Identify which cell holds the provided text, then report its (x, y) central coordinate. 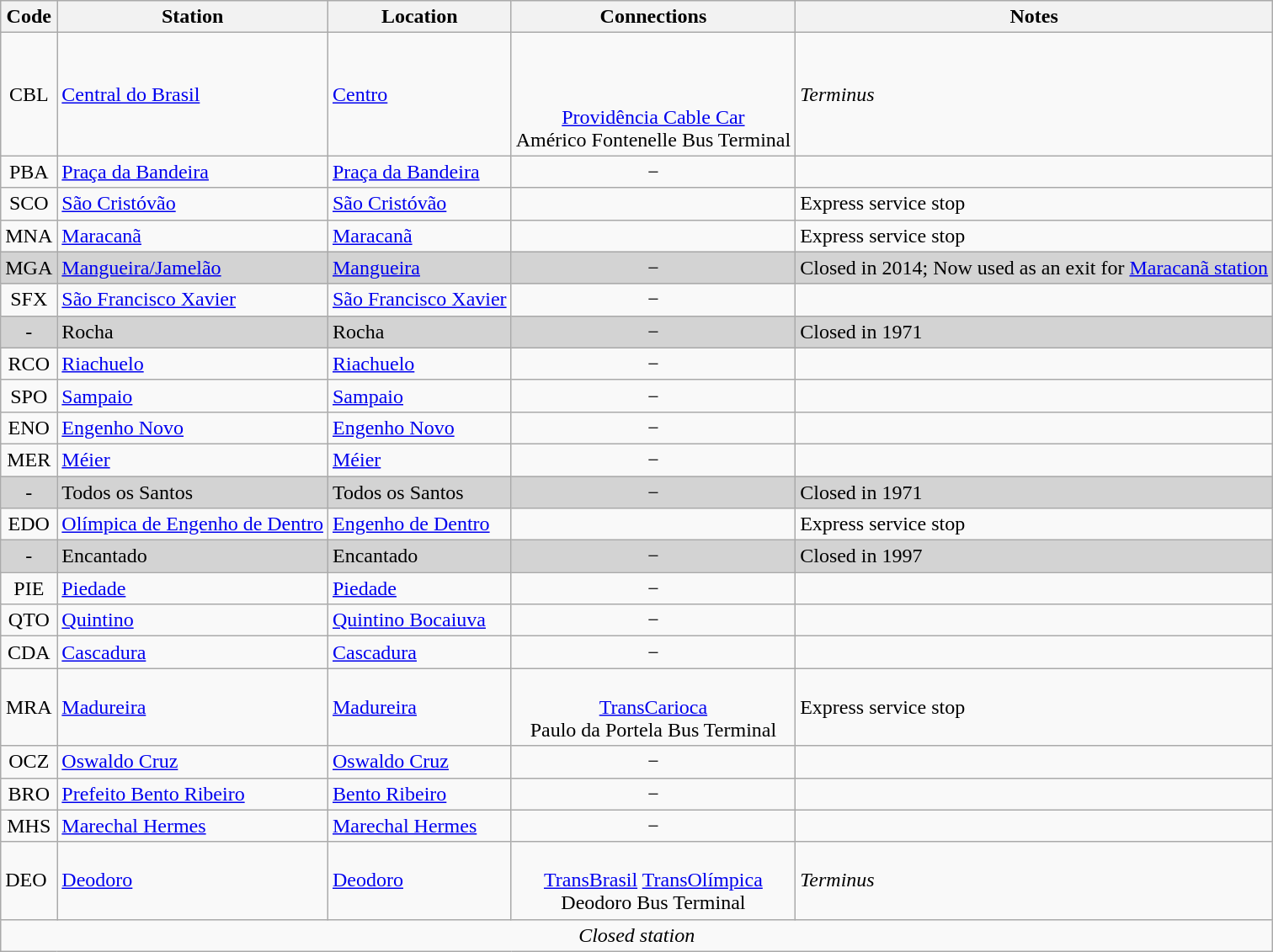
Notes (1034, 17)
Code (29, 17)
EDO (29, 524)
TransCariocaPaulo da Portela Bus Terminal (653, 707)
CDA (29, 652)
TransBrasil TransOlímpicaDeodoro Bus Terminal (653, 880)
MNA (29, 236)
Closed in 1997 (1034, 556)
QTO (29, 620)
Mangueira/Jamelão (193, 268)
Closed in 2014; Now used as an exit for Maracanã station (1034, 268)
PIE (29, 588)
Quintino (193, 620)
Engenho de Dentro (419, 524)
MRA (29, 707)
Olímpica de Engenho de Dentro (193, 524)
Prefeito Bento Ribeiro (193, 794)
SFX (29, 300)
CBL (29, 94)
PBA (29, 172)
Closed station (636, 935)
Providência Cable Car Américo Fontenelle Bus Terminal (653, 94)
Location (419, 17)
BRO (29, 794)
DEO (29, 880)
Mangueira (419, 268)
Bento Ribeiro (419, 794)
SPO (29, 396)
Quintino Bocaiuva (419, 620)
MHS (29, 826)
ENO (29, 428)
Station (193, 17)
Centro (419, 94)
Connections (653, 17)
SCO (29, 204)
Central do Brasil (193, 94)
MER (29, 460)
OCZ (29, 762)
RCO (29, 364)
MGA (29, 268)
